Find where the given text appears and provide that cell's center as (X, Y) coordinate. 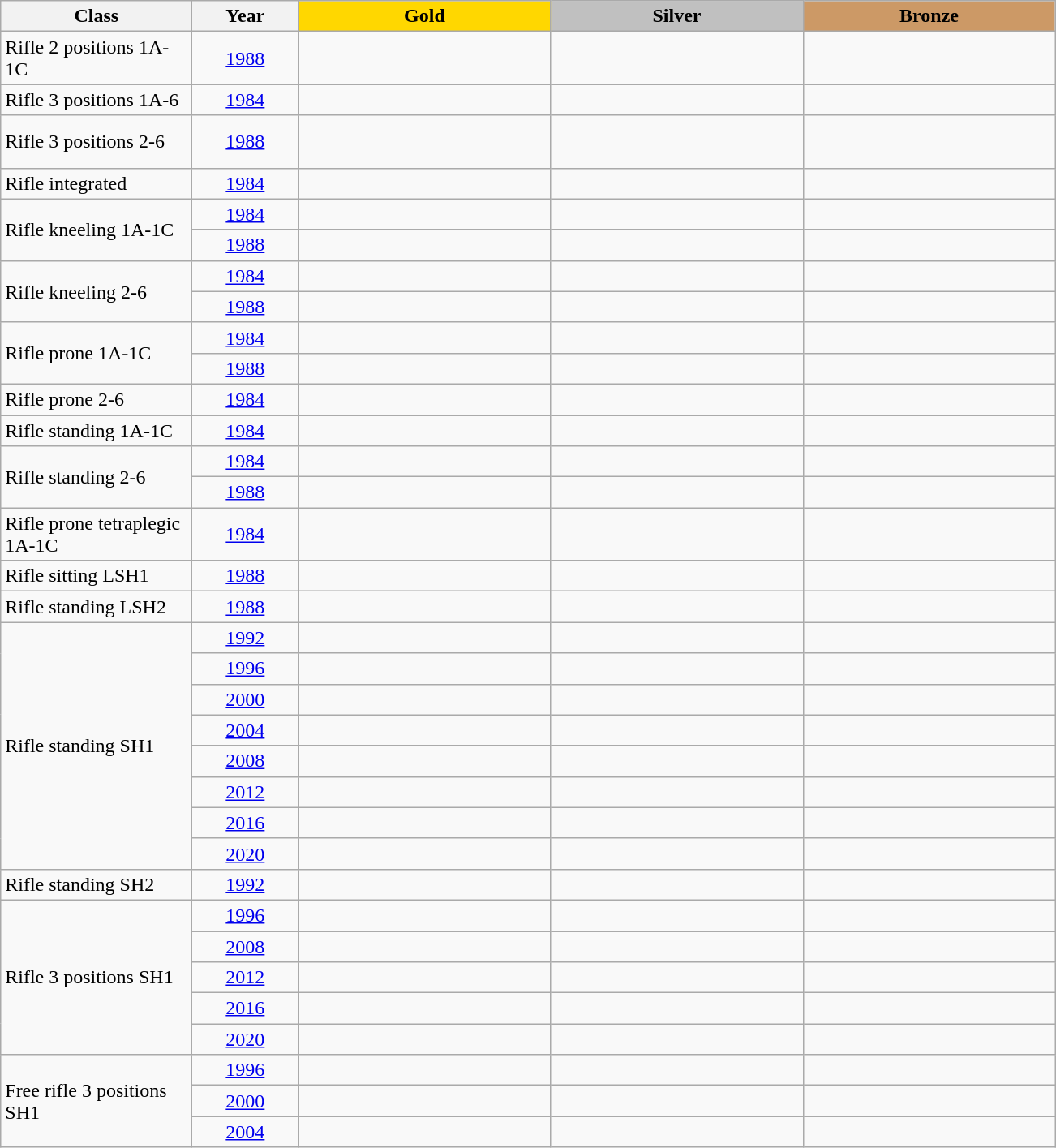
Rifle standing 2-6 (97, 477)
Bronze (929, 16)
Year (245, 16)
Rifle 3 positions 2-6 (97, 141)
Rifle prone 2-6 (97, 399)
Rifle 2 positions 1A-1C (97, 58)
Rifle standing SH2 (97, 884)
Rifle standing 1A-1C (97, 431)
Class (97, 16)
Rifle sitting LSH1 (97, 576)
Rifle kneeling 1A-1C (97, 230)
Rifle standing LSH2 (97, 607)
Free rifle 3 positions SH1 (97, 1101)
Rifle 3 positions 1A-6 (97, 100)
Rifle standing SH1 (97, 746)
Rifle prone 1A-1C (97, 353)
Gold (425, 16)
Rifle 3 positions SH1 (97, 977)
Rifle integrated (97, 183)
Silver (676, 16)
Rifle prone tetraplegic 1A-1C (97, 534)
Rifle kneeling 2-6 (97, 291)
